Capture the cell that displays the provided text and extract its (X, Y) central coordinate. 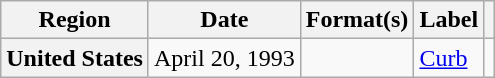
April 20, 1993 (224, 58)
Label (449, 20)
United States (75, 58)
Format(s) (357, 20)
Curb (449, 58)
Date (224, 20)
Region (75, 20)
